Return the (X, Y) coordinate for the center point of the cell that contains the specified text.  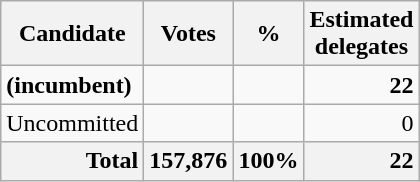
100% (268, 161)
Uncommitted (72, 123)
Votes (188, 34)
(incumbent) (72, 85)
157,876 (188, 161)
Estimateddelegates (362, 34)
Candidate (72, 34)
0 (362, 123)
Total (72, 161)
% (268, 34)
